Detect which cell encompasses the target text, then output its (x, y) center coordinate. 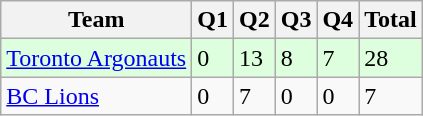
Toronto Argonauts (96, 58)
Q3 (296, 20)
Team (96, 20)
28 (391, 58)
Q2 (254, 20)
13 (254, 58)
BC Lions (96, 96)
Q4 (338, 20)
Q1 (213, 20)
Total (391, 20)
8 (296, 58)
